Output the (X, Y) coordinate of the center of the cell containing the given text.  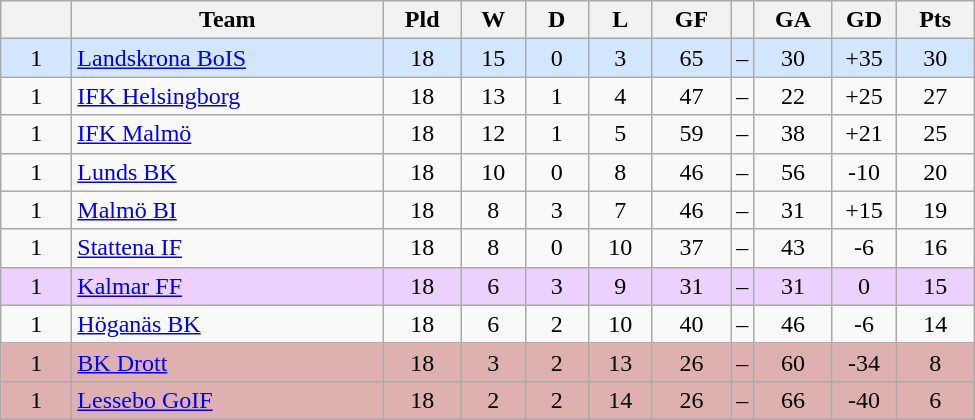
W (493, 20)
Team (228, 20)
20 (936, 172)
Kalmar FF (228, 286)
-10 (864, 172)
38 (794, 134)
27 (936, 96)
D (557, 20)
12 (493, 134)
+21 (864, 134)
47 (692, 96)
GF (692, 20)
4 (621, 96)
25 (936, 134)
60 (794, 362)
66 (794, 400)
Stattena IF (228, 248)
L (621, 20)
40 (692, 324)
BK Drott (228, 362)
5 (621, 134)
16 (936, 248)
-34 (864, 362)
37 (692, 248)
+25 (864, 96)
Landskrona BoIS (228, 58)
9 (621, 286)
22 (794, 96)
+35 (864, 58)
43 (794, 248)
Lessebo GoIF (228, 400)
IFK Malmö (228, 134)
65 (692, 58)
19 (936, 210)
-40 (864, 400)
Pts (936, 20)
56 (794, 172)
Lunds BK (228, 172)
Malmö BI (228, 210)
59 (692, 134)
+15 (864, 210)
GA (794, 20)
7 (621, 210)
Höganäs BK (228, 324)
Pld (422, 20)
IFK Helsingborg (228, 96)
GD (864, 20)
